Search for the cell housing the specified text and yield its (X, Y) center coordinate. 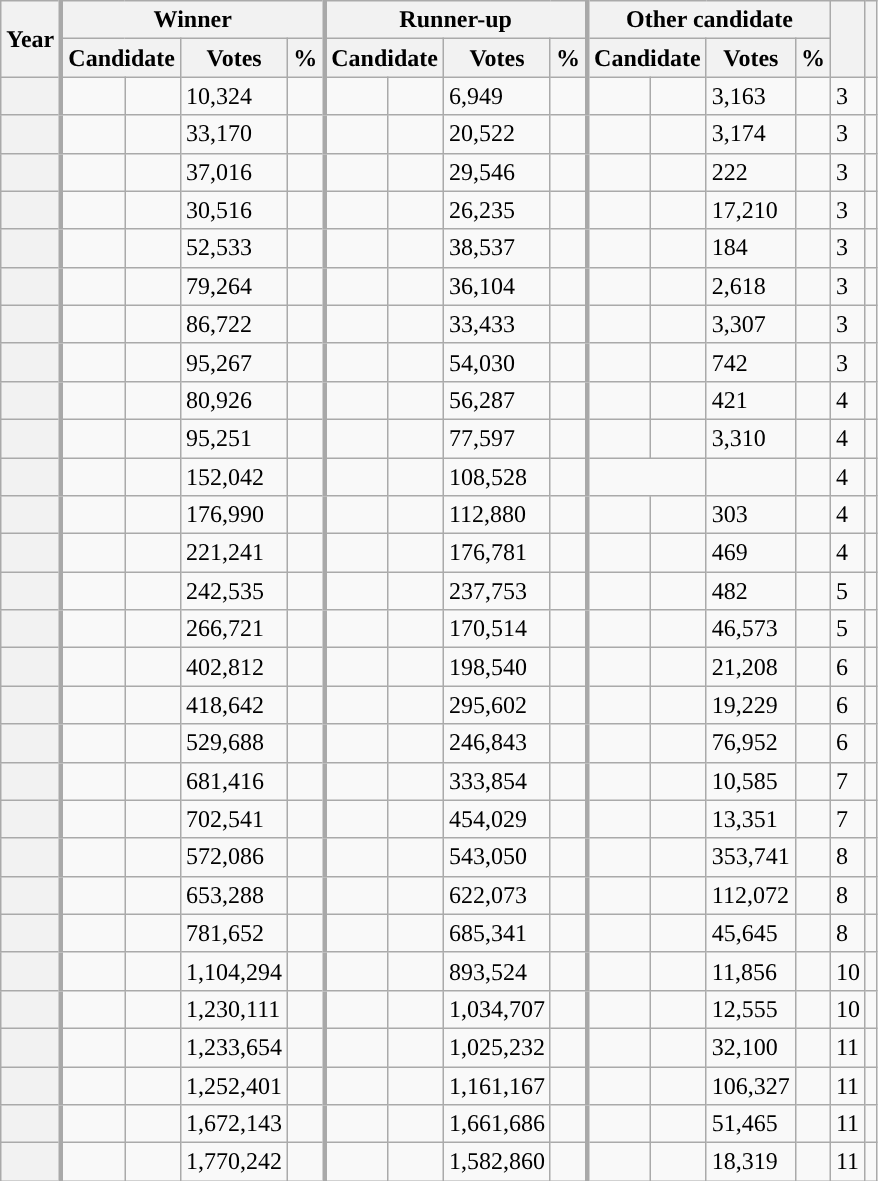
52,533 (234, 248)
543,050 (496, 857)
622,073 (496, 895)
529,688 (234, 743)
353,741 (750, 857)
54,030 (496, 362)
106,327 (750, 1085)
1,252,401 (234, 1085)
266,721 (234, 629)
1,672,143 (234, 1124)
Other candidate (708, 20)
13,351 (750, 819)
76,952 (750, 743)
1,161,167 (496, 1085)
222 (750, 172)
198,540 (496, 667)
10,324 (234, 96)
26,235 (496, 210)
Year (32, 39)
108,528 (496, 477)
402,812 (234, 667)
95,267 (234, 362)
237,753 (496, 591)
295,602 (496, 705)
45,645 (750, 933)
333,854 (496, 781)
1,025,232 (496, 1047)
1,582,860 (496, 1162)
95,251 (234, 438)
6,949 (496, 96)
11,856 (750, 971)
33,433 (496, 324)
418,642 (234, 705)
221,241 (234, 553)
77,597 (496, 438)
3,307 (750, 324)
742 (750, 362)
1,230,111 (234, 1009)
12,555 (750, 1009)
20,522 (496, 134)
170,514 (496, 629)
36,104 (496, 286)
421 (750, 400)
19,229 (750, 705)
2,618 (750, 286)
176,990 (234, 515)
32,100 (750, 1047)
1,661,686 (496, 1124)
10,585 (750, 781)
482 (750, 591)
469 (750, 553)
303 (750, 515)
1,770,242 (234, 1162)
18,319 (750, 1162)
1,104,294 (234, 971)
893,524 (496, 971)
29,546 (496, 172)
152,042 (234, 477)
3,163 (750, 96)
30,516 (234, 210)
17,210 (750, 210)
184 (750, 248)
51,465 (750, 1124)
1,034,707 (496, 1009)
37,016 (234, 172)
86,722 (234, 324)
33,170 (234, 134)
80,926 (234, 400)
56,287 (496, 400)
653,288 (234, 895)
176,781 (496, 553)
Winner (192, 20)
Runner-up (456, 20)
112,880 (496, 515)
3,174 (750, 134)
702,541 (234, 819)
79,264 (234, 286)
1,233,654 (234, 1047)
112,072 (750, 895)
681,416 (234, 781)
242,535 (234, 591)
454,029 (496, 819)
3,310 (750, 438)
572,086 (234, 857)
38,537 (496, 248)
21,208 (750, 667)
246,843 (496, 743)
685,341 (496, 933)
46,573 (750, 629)
781,652 (234, 933)
